Scan for the cell matching the given text and deliver its [x, y] coordinate at center. 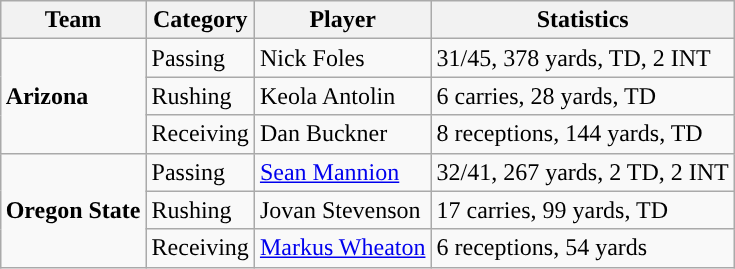
Keola Antolin [342, 96]
Statistics [582, 20]
6 carries, 28 yards, TD [582, 96]
Player [342, 20]
Nick Foles [342, 58]
Team [73, 20]
6 receptions, 54 yards [582, 248]
32/41, 267 yards, 2 TD, 2 INT [582, 172]
8 receptions, 144 yards, TD [582, 134]
Dan Buckner [342, 134]
Arizona [73, 96]
Jovan Stevenson [342, 210]
Oregon State [73, 210]
Category [200, 20]
Markus Wheaton [342, 248]
Sean Mannion [342, 172]
17 carries, 99 yards, TD [582, 210]
31/45, 378 yards, TD, 2 INT [582, 58]
